Detect which cell encompasses the target text, then output its (X, Y) center coordinate. 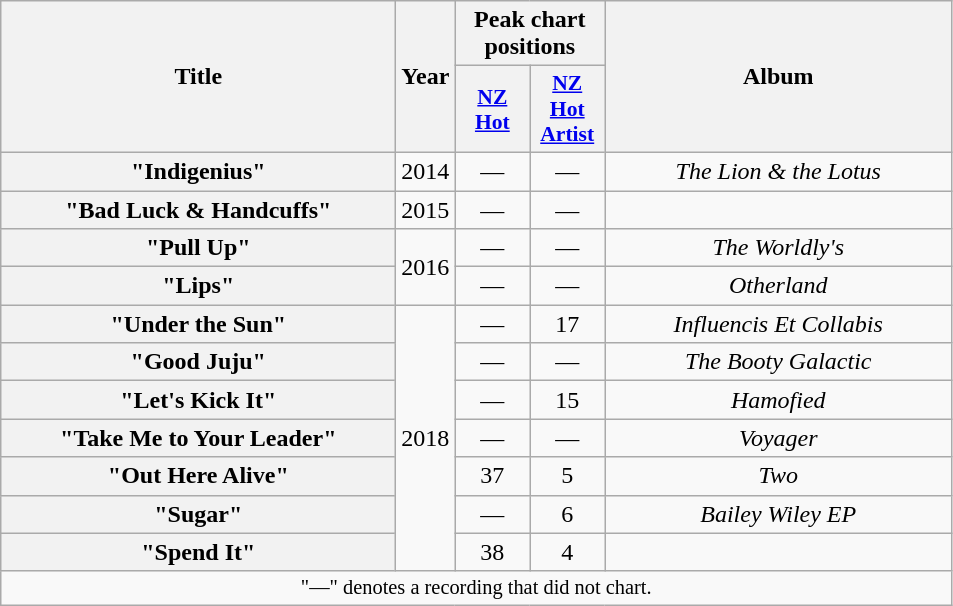
2015 (426, 209)
"Lips" (198, 286)
The Booty Galactic (778, 362)
"Pull Up" (198, 248)
"Under the Sun" (198, 324)
"Bad Luck & Handcuffs" (198, 209)
15 (568, 400)
Album (778, 77)
Hamofied (778, 400)
"Indigenius" (198, 171)
"Out Here Alive" (198, 476)
The Lion & the Lotus (778, 171)
"Take Me to Your Leader" (198, 438)
"Good Juju" (198, 362)
38 (492, 552)
5 (568, 476)
"Let's Kick It" (198, 400)
"—" denotes a recording that did not chart. (476, 588)
37 (492, 476)
Two (778, 476)
"Spend It" (198, 552)
The Worldly's (778, 248)
17 (568, 324)
Year (426, 77)
2018 (426, 438)
Peak chart positions (530, 34)
Title (198, 77)
4 (568, 552)
Influencis Et Collabis (778, 324)
2014 (426, 171)
Bailey Wiley EP (778, 514)
NZHotArtist (568, 110)
Voyager (778, 438)
Otherland (778, 286)
2016 (426, 267)
6 (568, 514)
NZHot (492, 110)
"Sugar" (198, 514)
